Locate the cell with the specified text and output its (x, y) center coordinate. 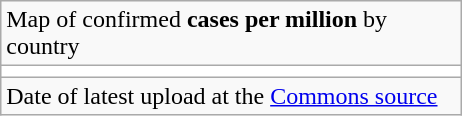
Date of latest upload at the Commons source (232, 96)
Map of confirmed cases per million by country (232, 34)
